Extract the [X, Y] coordinate from the center of the cell holding the provided text.  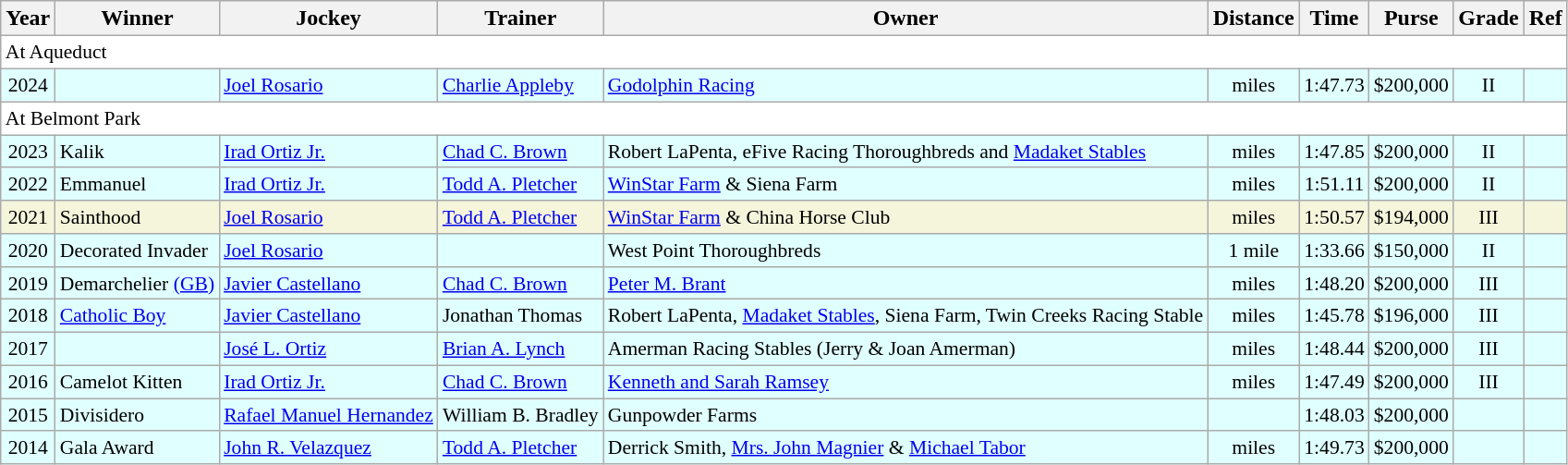
Derrick Smith, Mrs. John Magnier & Michael Tabor [906, 447]
2022 [28, 184]
Sainthood [137, 217]
1:47.73 [1334, 85]
2016 [28, 382]
Gunpowder Farms [906, 415]
$196,000 [1412, 316]
Divisidero [137, 415]
2018 [28, 316]
1:33.66 [1334, 251]
John R. Velazquez [329, 447]
Catholic Boy [137, 316]
2014 [28, 447]
Trainer [521, 18]
2021 [28, 217]
Kalik [137, 152]
2023 [28, 152]
1:45.78 [1334, 316]
Emmanuel [137, 184]
William B. Bradley [521, 415]
1:48.03 [1334, 415]
2019 [28, 283]
1:47.85 [1334, 152]
$194,000 [1412, 217]
Jockey [329, 18]
Kenneth and Sarah Ramsey [906, 382]
Robert LaPenta, Madaket Stables, Siena Farm, Twin Creeks Racing Stable [906, 316]
$150,000 [1412, 251]
Grade [1489, 18]
Charlie Appleby [521, 85]
West Point Thoroughbreds [906, 251]
Owner [906, 18]
1:48.20 [1334, 283]
José L. Ortiz [329, 349]
Distance [1253, 18]
Year [28, 18]
At Aqueduct [784, 53]
Brian A. Lynch [521, 349]
Time [1334, 18]
Godolphin Racing [906, 85]
1:50.57 [1334, 217]
Purse [1412, 18]
2017 [28, 349]
Camelot Kitten [137, 382]
Ref [1545, 18]
1:47.49 [1334, 382]
Rafael Manuel Hernandez [329, 415]
Winner [137, 18]
Decorated Invader [137, 251]
2015 [28, 415]
Amerman Racing Stables (Jerry & Joan Amerman) [906, 349]
Demarchelier (GB) [137, 283]
WinStar Farm & China Horse Club [906, 217]
1 mile [1253, 251]
1:48.44 [1334, 349]
2024 [28, 85]
Gala Award [137, 447]
1:51.11 [1334, 184]
WinStar Farm & Siena Farm [906, 184]
Robert LaPenta, eFive Racing Thoroughbreds and Madaket Stables [906, 152]
Jonathan Thomas [521, 316]
1:49.73 [1334, 447]
Peter M. Brant [906, 283]
2020 [28, 251]
At Belmont Park [784, 118]
